Provide the (X, Y) coordinate of the cell's center where the given text is located.  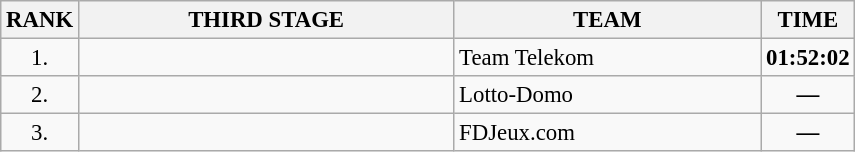
TEAM (608, 20)
Team Telekom (608, 58)
TIME (808, 20)
01:52:02 (808, 58)
THIRD STAGE (266, 20)
Lotto-Domo (608, 95)
RANK (40, 20)
3. (40, 133)
1. (40, 58)
2. (40, 95)
FDJeux.com (608, 133)
